Return [x, y] of the center of cell containing provided text 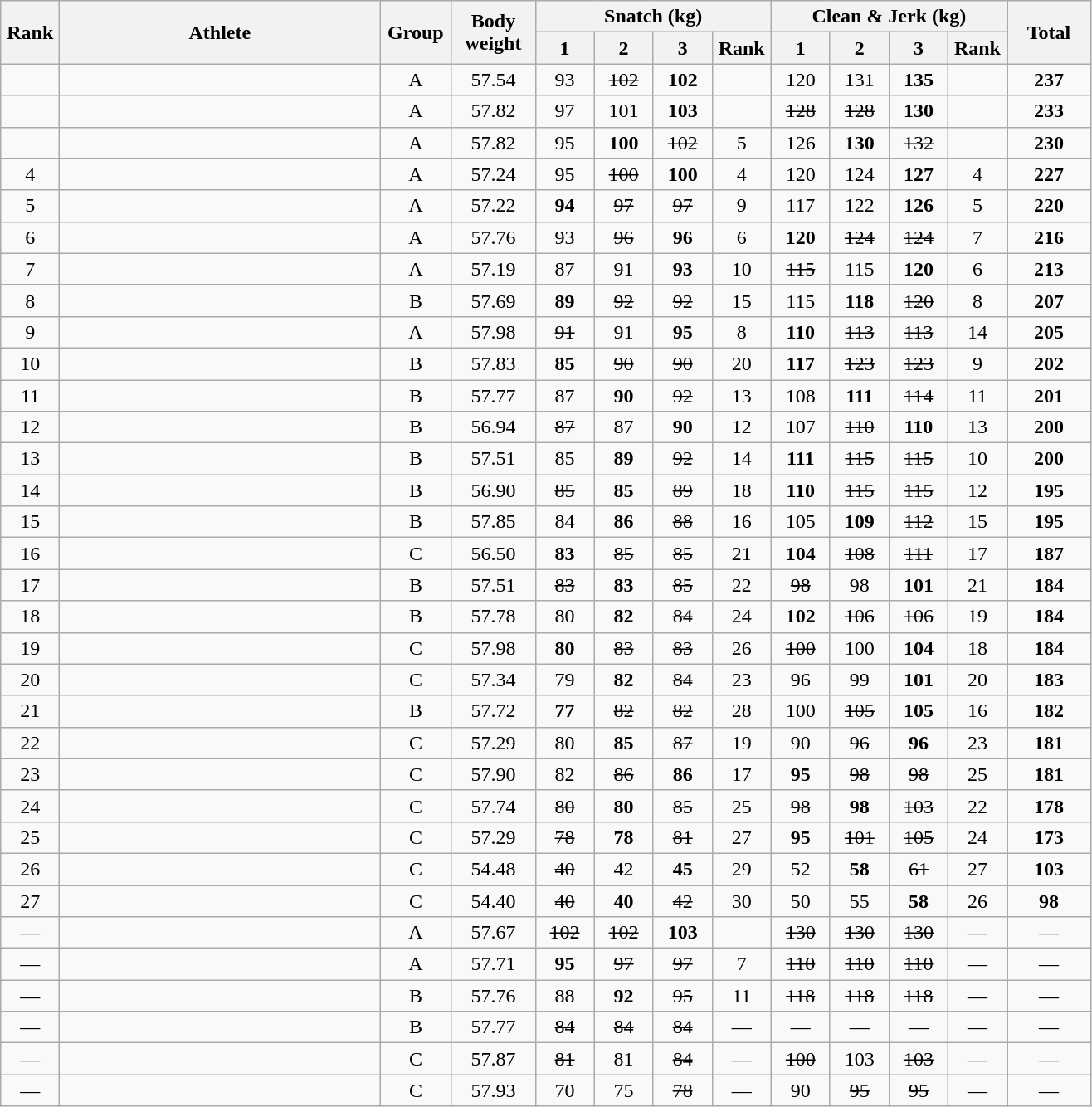
131 [860, 80]
54.40 [493, 900]
227 [1049, 174]
233 [1049, 111]
Snatch (kg) [653, 17]
109 [860, 522]
107 [800, 427]
57.22 [493, 206]
57.72 [493, 711]
187 [1049, 553]
56.50 [493, 553]
114 [918, 396]
57.24 [493, 174]
230 [1049, 143]
207 [1049, 300]
55 [860, 900]
29 [742, 869]
183 [1049, 680]
57.87 [493, 1059]
112 [918, 522]
28 [742, 711]
202 [1049, 363]
57.34 [493, 680]
57.19 [493, 269]
75 [624, 1090]
45 [682, 869]
237 [1049, 80]
122 [860, 206]
52 [800, 869]
127 [918, 174]
Athlete [220, 32]
Total [1049, 32]
57.67 [493, 933]
57.69 [493, 300]
Body weight [493, 32]
182 [1049, 711]
30 [742, 900]
57.93 [493, 1090]
132 [918, 143]
201 [1049, 396]
220 [1049, 206]
61 [918, 869]
79 [564, 680]
94 [564, 206]
56.90 [493, 490]
50 [800, 900]
213 [1049, 269]
57.74 [493, 806]
99 [860, 680]
57.78 [493, 617]
70 [564, 1090]
56.94 [493, 427]
77 [564, 711]
54.48 [493, 869]
57.90 [493, 774]
Clean & Jerk (kg) [889, 17]
57.83 [493, 363]
173 [1049, 837]
57.71 [493, 964]
205 [1049, 332]
57.85 [493, 522]
178 [1049, 806]
Group [416, 32]
57.54 [493, 80]
216 [1049, 237]
135 [918, 80]
